Find where the given text appears and provide that cell's center as [x, y] coordinate. 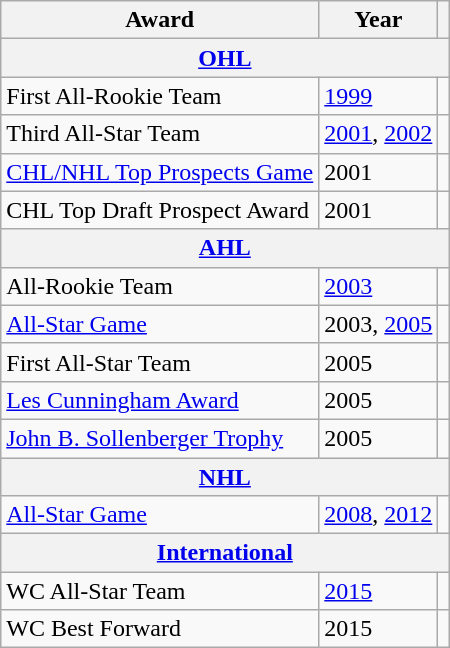
2003 [378, 286]
All-Rookie Team [160, 286]
NHL [225, 477]
CHL Top Draft Prospect Award [160, 210]
CHL/NHL Top Prospects Game [160, 172]
2003, 2005 [378, 324]
First All-Rookie Team [160, 96]
WC Best Forward [160, 629]
International [225, 553]
Award [160, 20]
1999 [378, 96]
OHL [225, 58]
AHL [225, 248]
John B. Sollenberger Trophy [160, 438]
Third All-Star Team [160, 134]
2001, 2002 [378, 134]
2008, 2012 [378, 515]
Year [378, 20]
First All-Star Team [160, 362]
WC All-Star Team [160, 591]
Les Cunningham Award [160, 400]
